Return the (X, Y) coordinate for the center point of the cell that contains the specified text.  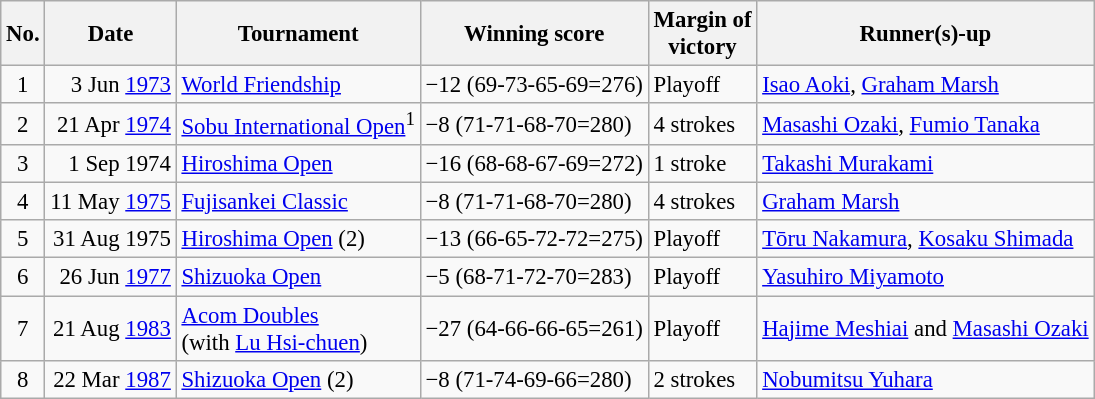
Margin ofvictory (702, 34)
Shizuoka Open (298, 277)
Fujisankei Classic (298, 202)
Tournament (298, 34)
−13 (66-65-72-72=275) (534, 239)
8 (23, 379)
5 (23, 239)
4 (23, 202)
Graham Marsh (926, 202)
Nobumitsu Yuhara (926, 379)
Date (110, 34)
1 (23, 85)
21 Apr 1974 (110, 124)
Masashi Ozaki, Fumio Tanaka (926, 124)
Runner(s)-up (926, 34)
2 strokes (702, 379)
31 Aug 1975 (110, 239)
Sobu International Open1 (298, 124)
1 Sep 1974 (110, 164)
Tōru Nakamura, Kosaku Shimada (926, 239)
Hajime Meshiai and Masashi Ozaki (926, 328)
Hiroshima Open (298, 164)
Acom Doubles(with Lu Hsi-chuen) (298, 328)
26 Jun 1977 (110, 277)
Winning score (534, 34)
21 Aug 1983 (110, 328)
7 (23, 328)
−5 (68-71-72-70=283) (534, 277)
Takashi Murakami (926, 164)
Yasuhiro Miyamoto (926, 277)
−8 (71-74-69-66=280) (534, 379)
2 (23, 124)
11 May 1975 (110, 202)
Hiroshima Open (2) (298, 239)
6 (23, 277)
3 (23, 164)
3 Jun 1973 (110, 85)
−16 (68-68-67-69=272) (534, 164)
No. (23, 34)
−27 (64-66-66-65=261) (534, 328)
World Friendship (298, 85)
22 Mar 1987 (110, 379)
Isao Aoki, Graham Marsh (926, 85)
1 stroke (702, 164)
−12 (69-73-65-69=276) (534, 85)
Shizuoka Open (2) (298, 379)
